Return (X, Y) of the center of cell containing provided text 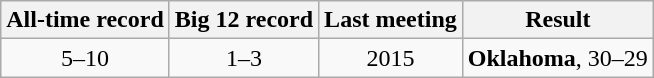
Oklahoma, 30–29 (558, 58)
1–3 (244, 58)
2015 (391, 58)
Last meeting (391, 20)
All-time record (86, 20)
Result (558, 20)
Big 12 record (244, 20)
5–10 (86, 58)
